Extract the [X, Y] coordinate from the center of the cell holding the provided text.  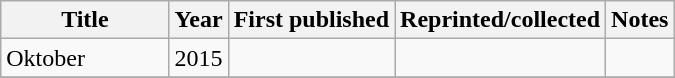
Reprinted/collected [500, 20]
Title [85, 20]
First published [311, 20]
2015 [198, 58]
Notes [640, 20]
Oktober [85, 58]
Year [198, 20]
